From the cell containing the given text, extract its center point as (X, Y) coordinate. 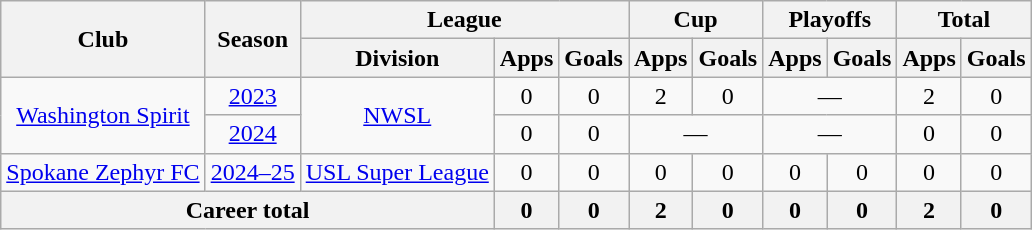
NWSL (397, 115)
Career total (248, 210)
2023 (252, 96)
Club (103, 39)
Playoffs (830, 20)
Total (964, 20)
Division (397, 58)
Spokane Zephyr FC (103, 172)
USL Super League (397, 172)
2024–25 (252, 172)
2024 (252, 134)
Season (252, 39)
League (464, 20)
Cup (695, 20)
Washington Spirit (103, 115)
